Scan for the cell matching the given text and deliver its [x, y] coordinate at center. 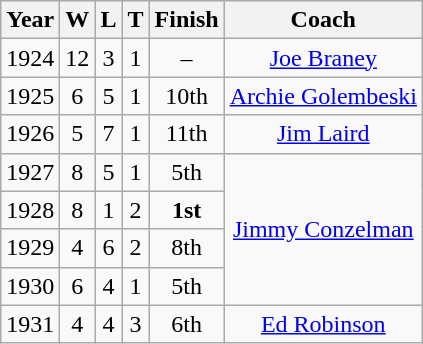
8th [186, 248]
L [108, 20]
10th [186, 96]
Year [30, 20]
1927 [30, 172]
1924 [30, 58]
12 [78, 58]
Finish [186, 20]
1929 [30, 248]
– [186, 58]
7 [108, 134]
1930 [30, 286]
1st [186, 210]
1931 [30, 324]
Jimmy Conzelman [323, 229]
1926 [30, 134]
T [136, 20]
11th [186, 134]
Archie Golembeski [323, 96]
6th [186, 324]
1928 [30, 210]
1925 [30, 96]
W [78, 20]
Coach [323, 20]
Ed Robinson [323, 324]
Joe Braney [323, 58]
Jim Laird [323, 134]
